Extract the [x, y] coordinate from the center of the cell holding the provided text.  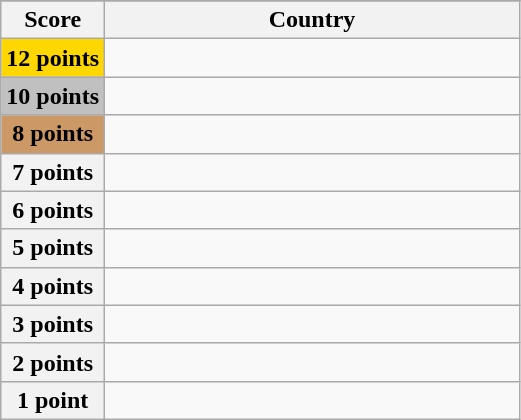
3 points [53, 324]
6 points [53, 210]
4 points [53, 286]
8 points [53, 134]
7 points [53, 172]
1 point [53, 400]
Country [312, 20]
2 points [53, 362]
5 points [53, 248]
10 points [53, 96]
12 points [53, 58]
Score [53, 20]
